Search for the cell housing the specified text and yield its [X, Y] center coordinate. 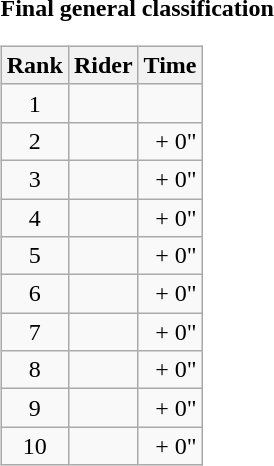
3 [34, 179]
7 [34, 332]
2 [34, 141]
6 [34, 294]
8 [34, 370]
1 [34, 103]
10 [34, 446]
5 [34, 256]
Time [170, 65]
Rider [103, 65]
9 [34, 408]
Rank [34, 65]
4 [34, 217]
